Find where the given text appears and provide that cell's center as [X, Y] coordinate. 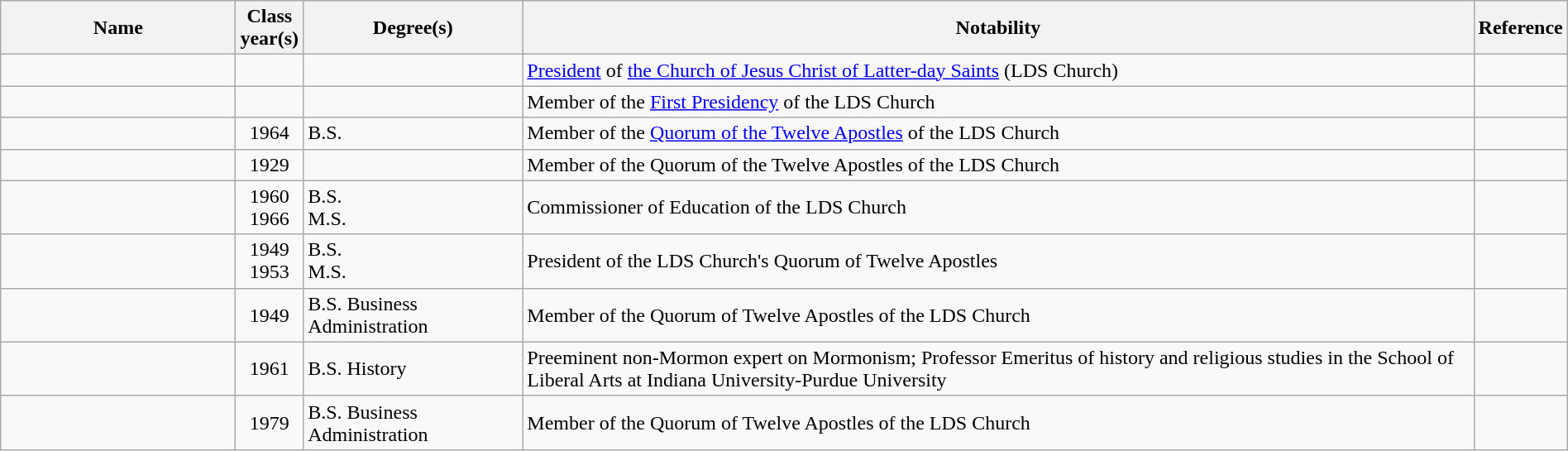
1949 [270, 314]
Reference [1520, 28]
Member of the First Presidency of the LDS Church [998, 102]
Degree(s) [414, 28]
1961 [270, 369]
19601966 [270, 207]
B.S. [414, 133]
19491953 [270, 261]
B.S. History [414, 369]
1979 [270, 422]
Commissioner of Education of the LDS Church [998, 207]
Name [118, 28]
1964 [270, 133]
President of the Church of Jesus Christ of Latter-day Saints (LDS Church) [998, 70]
Class year(s) [270, 28]
President of the LDS Church's Quorum of Twelve Apostles [998, 261]
Notability [998, 28]
1929 [270, 165]
